Capture the cell that displays the provided text and extract its [X, Y] central coordinate. 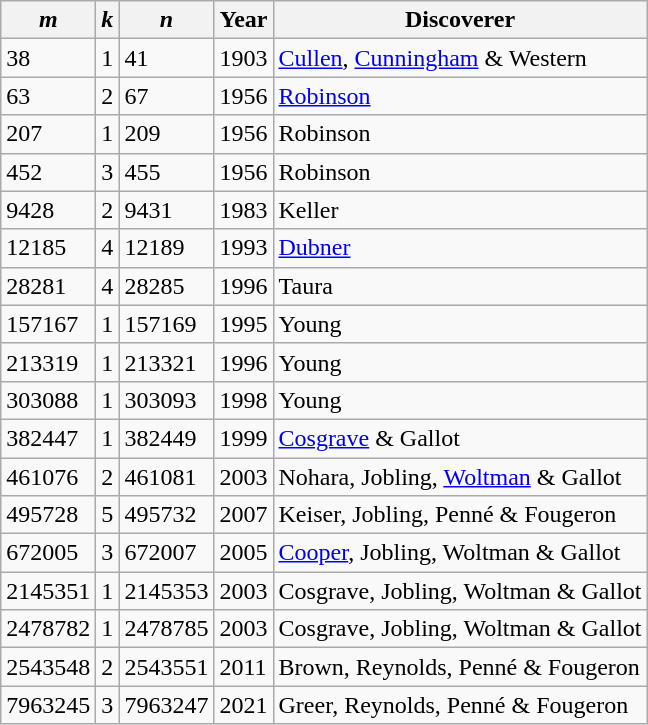
1995 [244, 324]
2007 [244, 515]
452 [48, 172]
7963245 [48, 705]
1983 [244, 210]
63 [48, 96]
Dubner [460, 248]
Taura [460, 286]
303093 [166, 400]
382447 [48, 438]
28281 [48, 286]
2005 [244, 553]
1998 [244, 400]
1993 [244, 248]
213321 [166, 362]
12189 [166, 248]
2478782 [48, 629]
672007 [166, 553]
Brown, Reynolds, Penné & Fougeron [460, 667]
2543548 [48, 667]
461076 [48, 477]
28285 [166, 286]
495728 [48, 515]
672005 [48, 553]
9431 [166, 210]
2145351 [48, 591]
2011 [244, 667]
Nohara, Jobling, Woltman & Gallot [460, 477]
157167 [48, 324]
455 [166, 172]
Discoverer [460, 20]
213319 [48, 362]
7963247 [166, 705]
9428 [48, 210]
2478785 [166, 629]
382449 [166, 438]
k [108, 20]
12185 [48, 248]
2021 [244, 705]
209 [166, 134]
157169 [166, 324]
Keiser, Jobling, Penné & Fougeron [460, 515]
41 [166, 58]
303088 [48, 400]
Year [244, 20]
461081 [166, 477]
1999 [244, 438]
2543551 [166, 667]
1903 [244, 58]
67 [166, 96]
2145353 [166, 591]
207 [48, 134]
m [48, 20]
Cullen, Cunningham & Western [460, 58]
Keller [460, 210]
Greer, Reynolds, Penné & Fougeron [460, 705]
495732 [166, 515]
38 [48, 58]
Cooper, Jobling, Woltman & Gallot [460, 553]
5 [108, 515]
n [166, 20]
Cosgrave & Gallot [460, 438]
